For the text-containing cell, return its midpoint in (x, y) coordinate format. 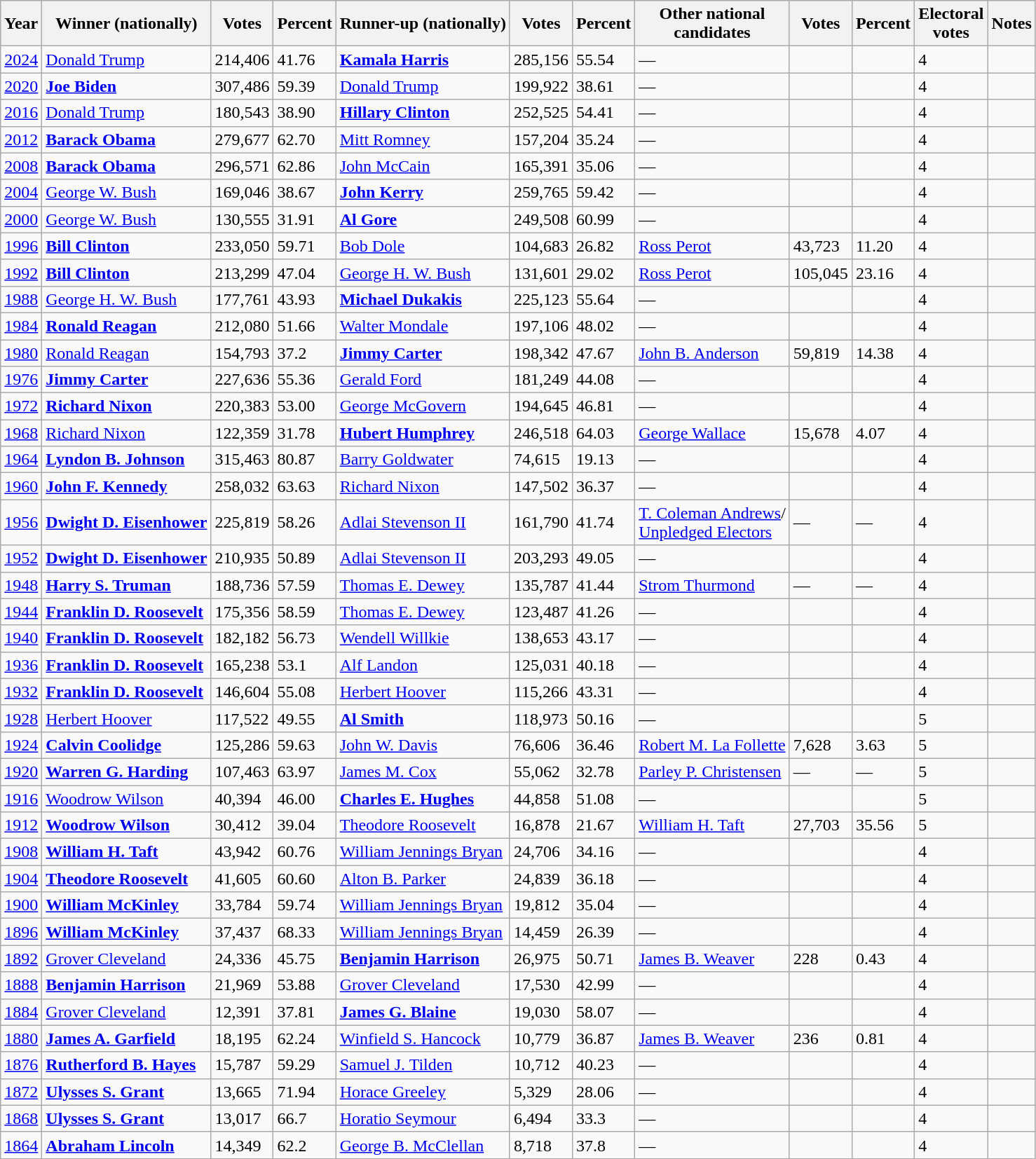
1952 (21, 558)
58.26 (304, 523)
18,195 (243, 1038)
2020 (21, 86)
60.99 (603, 219)
55.64 (603, 299)
Charles E. Hughes (423, 798)
1928 (21, 718)
36.87 (603, 1038)
1908 (21, 852)
21.67 (603, 825)
225,123 (541, 299)
14.38 (883, 352)
Hubert Humphrey (423, 433)
177,761 (243, 299)
1960 (21, 486)
138,653 (541, 638)
42.99 (603, 985)
6,494 (541, 1118)
59.71 (304, 246)
315,463 (243, 460)
34.16 (603, 852)
37.8 (603, 1145)
225,819 (243, 523)
19,812 (541, 905)
105,045 (820, 273)
39.04 (304, 825)
T. Coleman Andrews/Unpledged Electors (712, 523)
35.04 (603, 905)
Calvin Coolidge (126, 745)
1920 (21, 771)
44,858 (541, 798)
37.81 (304, 1012)
51.08 (603, 798)
181,249 (541, 380)
7,628 (820, 745)
24,336 (243, 959)
63.63 (304, 486)
36.37 (603, 486)
2012 (21, 139)
41.26 (603, 612)
213,299 (243, 273)
249,508 (541, 219)
24,839 (541, 879)
41.76 (304, 60)
17,530 (541, 985)
2024 (21, 60)
58.59 (304, 612)
1924 (21, 745)
258,032 (243, 486)
198,342 (541, 352)
48.02 (603, 326)
1956 (21, 523)
50.89 (304, 558)
Other nationalcandidates (712, 24)
71.94 (304, 1092)
53.1 (304, 665)
80.87 (304, 460)
Harry S. Truman (126, 585)
Abraham Lincoln (126, 1145)
1988 (21, 299)
57.59 (304, 585)
62.86 (304, 166)
47.67 (603, 352)
31.78 (304, 433)
Wendell Willkie (423, 638)
46.81 (603, 406)
43.17 (603, 638)
5,329 (541, 1092)
43,942 (243, 852)
246,518 (541, 433)
115,266 (541, 692)
1880 (21, 1038)
Hillary Clinton (423, 113)
55.08 (304, 692)
46.00 (304, 798)
41,605 (243, 879)
146,604 (243, 692)
41.74 (603, 523)
John Kerry (423, 193)
1916 (21, 798)
33.3 (603, 1118)
1940 (21, 638)
1948 (21, 585)
2008 (21, 166)
1900 (21, 905)
Bob Dole (423, 246)
53.88 (304, 985)
122,359 (243, 433)
49.55 (304, 718)
35.06 (603, 166)
252,525 (541, 113)
Joe Biden (126, 86)
2004 (21, 193)
1992 (21, 273)
37.2 (304, 352)
38.67 (304, 193)
Lyndon B. Johnson (126, 460)
36.46 (603, 745)
43,723 (820, 246)
203,293 (541, 558)
296,571 (243, 166)
John B. Anderson (712, 352)
62.70 (304, 139)
1864 (21, 1145)
Michael Dukakis (423, 299)
307,486 (243, 86)
15,787 (243, 1065)
50.71 (603, 959)
13,017 (243, 1118)
37,437 (243, 932)
1912 (21, 825)
233,050 (243, 246)
66.7 (304, 1118)
29.02 (603, 273)
76,606 (541, 745)
55.54 (603, 60)
John McCain (423, 166)
180,543 (243, 113)
147,502 (541, 486)
27,703 (820, 825)
Robert M. La Follette (712, 745)
1888 (21, 985)
214,406 (243, 60)
Walter Mondale (423, 326)
54.41 (603, 113)
1936 (21, 665)
279,677 (243, 139)
165,391 (541, 166)
45.75 (304, 959)
26.82 (603, 246)
161,790 (541, 523)
Samuel J. Tilden (423, 1065)
40.18 (603, 665)
62.24 (304, 1038)
58.07 (603, 1012)
74,615 (541, 460)
38.61 (603, 86)
38.90 (304, 113)
41.44 (603, 585)
1980 (21, 352)
36.18 (603, 879)
130,555 (243, 219)
59,819 (820, 352)
James G. Blaine (423, 1012)
1944 (21, 612)
59.42 (603, 193)
14,349 (243, 1145)
43.31 (603, 692)
George B. McClellan (423, 1145)
1972 (21, 406)
188,736 (243, 585)
23.16 (883, 273)
1884 (21, 1012)
11.20 (883, 246)
15,678 (820, 433)
0.43 (883, 959)
194,645 (541, 406)
210,935 (243, 558)
182,182 (243, 638)
16,878 (541, 825)
60.60 (304, 879)
Horace Greeley (423, 1092)
117,522 (243, 718)
Strom Thurmond (712, 585)
64.03 (603, 433)
10,779 (541, 1038)
197,106 (541, 326)
125,286 (243, 745)
212,080 (243, 326)
68.33 (304, 932)
35.56 (883, 825)
1892 (21, 959)
Mitt Romney (423, 139)
154,793 (243, 352)
285,156 (541, 60)
157,204 (541, 139)
Winfield S. Hancock (423, 1038)
Runner-up (nationally) (423, 24)
George McGovern (423, 406)
Rutherford B. Hayes (126, 1065)
2000 (21, 219)
131,601 (541, 273)
21,969 (243, 985)
Kamala Harris (423, 60)
Barry Goldwater (423, 460)
47.04 (304, 273)
165,238 (243, 665)
John W. Davis (423, 745)
Notes (1011, 24)
35.24 (603, 139)
8,718 (541, 1145)
3.63 (883, 745)
236 (820, 1038)
10,712 (541, 1065)
Horatio Seymour (423, 1118)
199,922 (541, 86)
59.63 (304, 745)
1876 (21, 1065)
104,683 (541, 246)
Year (21, 24)
30,412 (243, 825)
123,487 (541, 612)
John F. Kennedy (126, 486)
33,784 (243, 905)
175,356 (243, 612)
259,765 (541, 193)
1868 (21, 1118)
1932 (21, 692)
24,706 (541, 852)
43.93 (304, 299)
51.66 (304, 326)
Alton B. Parker (423, 879)
Alf Landon (423, 665)
59.29 (304, 1065)
1984 (21, 326)
31.91 (304, 219)
55,062 (541, 771)
50.16 (603, 718)
228 (820, 959)
1904 (21, 879)
Warren G. Harding (126, 771)
Gerald Ford (423, 380)
George Wallace (712, 433)
60.76 (304, 852)
220,383 (243, 406)
1976 (21, 380)
0.81 (883, 1038)
James A. Garfield (126, 1038)
Parley P. Christensen (712, 771)
19,030 (541, 1012)
227,636 (243, 380)
32.78 (603, 771)
Al Smith (423, 718)
13,665 (243, 1092)
Al Gore (423, 219)
1872 (21, 1092)
1968 (21, 433)
59.74 (304, 905)
19.13 (603, 460)
4.07 (883, 433)
53.00 (304, 406)
26.39 (603, 932)
14,459 (541, 932)
Winner (nationally) (126, 24)
62.2 (304, 1145)
63.97 (304, 771)
28.06 (603, 1092)
125,031 (541, 665)
Electoralvotes (951, 24)
1896 (21, 932)
James M. Cox (423, 771)
40,394 (243, 798)
135,787 (541, 585)
118,973 (541, 718)
44.08 (603, 380)
59.39 (304, 86)
55.36 (304, 380)
169,046 (243, 193)
2016 (21, 113)
49.05 (603, 558)
107,463 (243, 771)
12,391 (243, 1012)
56.73 (304, 638)
1996 (21, 246)
1964 (21, 460)
40.23 (603, 1065)
26,975 (541, 959)
